Return the (X, Y) coordinate for the center point of the cell that contains the specified text.  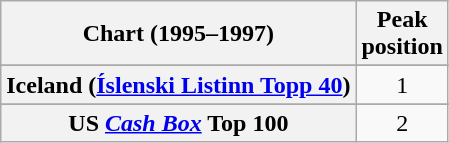
1 (402, 85)
Iceland (Íslenski Listinn Topp 40) (178, 85)
Chart (1995–1997) (178, 34)
Peakposition (402, 34)
US Cash Box Top 100 (178, 123)
2 (402, 123)
